Output the [X, Y] coordinate of the center of the cell containing the given text.  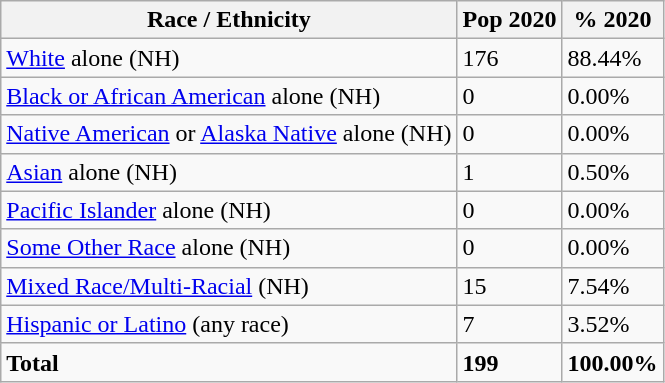
Some Other Race alone (NH) [229, 248]
Pacific Islander alone (NH) [229, 210]
Race / Ethnicity [229, 20]
176 [510, 58]
3.52% [612, 324]
Asian alone (NH) [229, 172]
Pop 2020 [510, 20]
7 [510, 324]
% 2020 [612, 20]
Hispanic or Latino (any race) [229, 324]
100.00% [612, 362]
7.54% [612, 286]
Black or African American alone (NH) [229, 96]
199 [510, 362]
White alone (NH) [229, 58]
Mixed Race/Multi-Racial (NH) [229, 286]
Total [229, 362]
88.44% [612, 58]
1 [510, 172]
0.50% [612, 172]
15 [510, 286]
Native American or Alaska Native alone (NH) [229, 134]
